Scan for the cell matching the given text and deliver its (X, Y) coordinate at center. 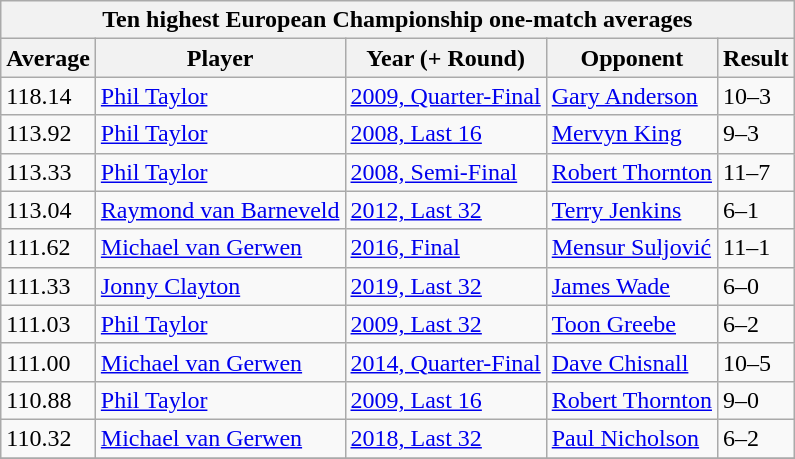
2014, Quarter-Final (446, 362)
118.14 (48, 96)
111.33 (48, 286)
11–1 (755, 248)
Mervyn King (632, 134)
Year (+ Round) (446, 58)
10–5 (755, 362)
111.00 (48, 362)
9–3 (755, 134)
6–0 (755, 286)
Ten highest European Championship one-match averages (398, 20)
Terry Jenkins (632, 210)
2009, Last 32 (446, 324)
111.03 (48, 324)
James Wade (632, 286)
Paul Nicholson (632, 438)
Player (220, 58)
2019, Last 32 (446, 286)
2009, Quarter-Final (446, 96)
2018, Last 32 (446, 438)
Opponent (632, 58)
2008, Last 16 (446, 134)
111.62 (48, 248)
2012, Last 32 (446, 210)
Result (755, 58)
Gary Anderson (632, 96)
10–3 (755, 96)
113.92 (48, 134)
Dave Chisnall (632, 362)
113.33 (48, 172)
11–7 (755, 172)
113.04 (48, 210)
Raymond van Barneveld (220, 210)
Average (48, 58)
Jonny Clayton (220, 286)
2016, Final (446, 248)
6–1 (755, 210)
110.32 (48, 438)
2008, Semi-Final (446, 172)
9–0 (755, 400)
2009, Last 16 (446, 400)
Toon Greebe (632, 324)
Mensur Suljović (632, 248)
110.88 (48, 400)
